From the cell containing the given text, extract its center point as [x, y] coordinate. 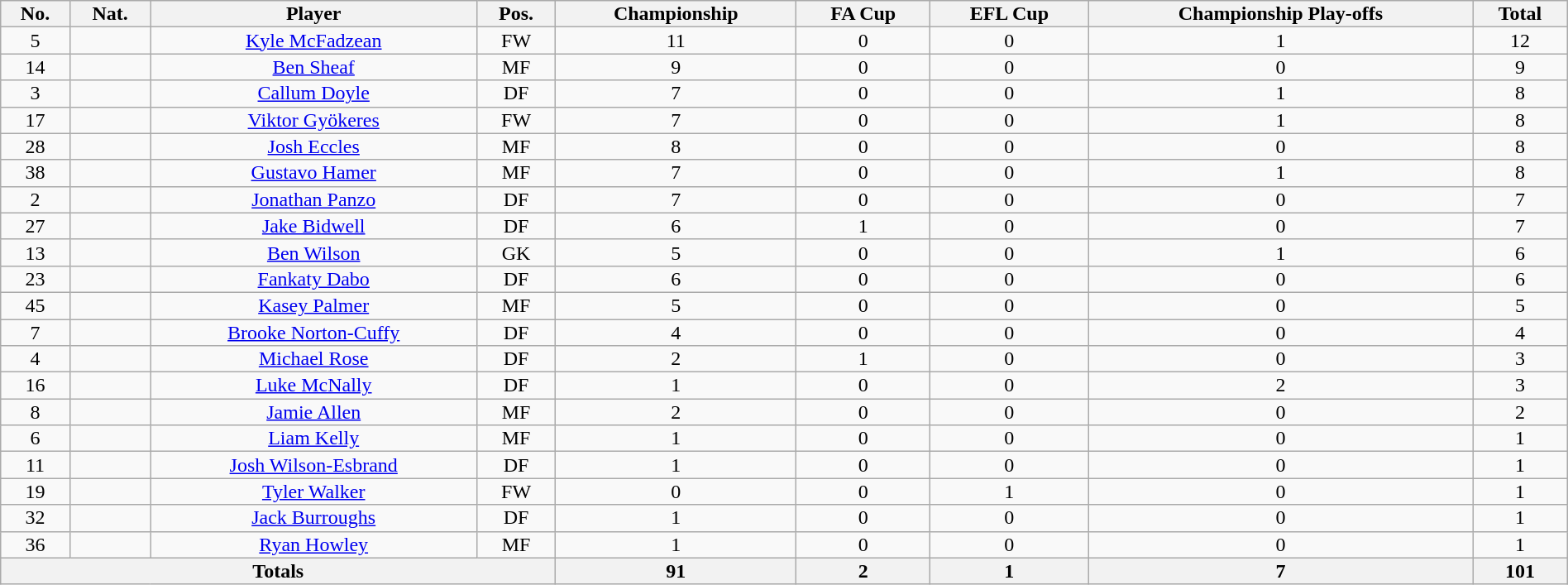
Total [1520, 14]
Championship [676, 14]
Kyle McFadzean [313, 41]
36 [35, 544]
Nat. [110, 14]
28 [35, 146]
Liam Kelly [313, 439]
Luke McNally [313, 386]
38 [35, 173]
Jamie Allen [313, 412]
Jonathan Panzo [313, 199]
14 [35, 67]
Ben Sheaf [313, 67]
45 [35, 305]
27 [35, 226]
Championship Play-offs [1280, 14]
Pos. [516, 14]
Tyler Walker [313, 491]
Josh Wilson-Esbrand [313, 465]
FA Cup [863, 14]
23 [35, 279]
32 [35, 518]
Viktor Gyökeres [313, 120]
Kasey Palmer [313, 305]
GK [516, 252]
Jake Bidwell [313, 226]
Player [313, 14]
12 [1520, 41]
91 [676, 571]
13 [35, 252]
Gustavo Hamer [313, 173]
Totals [278, 571]
Fankaty Dabo [313, 279]
Jack Burroughs [313, 518]
101 [1520, 571]
Callum Doyle [313, 94]
Ryan Howley [313, 544]
16 [35, 386]
Michael Rose [313, 359]
No. [35, 14]
EFL Cup [1009, 14]
Josh Eccles [313, 146]
Ben Wilson [313, 252]
17 [35, 120]
19 [35, 491]
Brooke Norton-Cuffy [313, 333]
